Locate the cell with the specified text and output its [x, y] center coordinate. 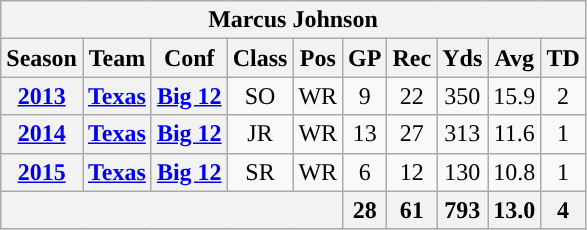
22 [412, 96]
6 [365, 172]
Pos [318, 58]
350 [462, 96]
27 [412, 134]
Marcus Johnson [294, 20]
Class [260, 58]
61 [412, 210]
13.0 [514, 210]
Rec [412, 58]
Avg [514, 58]
Conf [189, 58]
Yds [462, 58]
GP [365, 58]
SR [260, 172]
313 [462, 134]
2014 [42, 134]
2 [563, 96]
130 [462, 172]
4 [563, 210]
28 [365, 210]
SO [260, 96]
TD [563, 58]
JR [260, 134]
2015 [42, 172]
13 [365, 134]
15.9 [514, 96]
Team [116, 58]
11.6 [514, 134]
9 [365, 96]
2013 [42, 96]
793 [462, 210]
10.8 [514, 172]
12 [412, 172]
Season [42, 58]
